Scan for the cell matching the given text and deliver its [X, Y] coordinate at center. 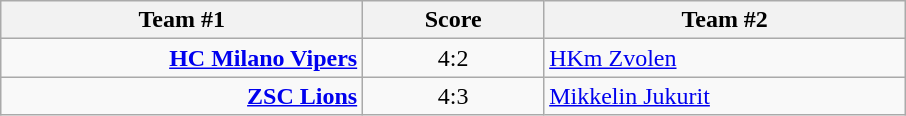
4:3 [454, 96]
Team #2 [725, 20]
HC Milano Vipers [182, 58]
4:2 [454, 58]
HKm Zvolen [725, 58]
Score [454, 20]
Team #1 [182, 20]
Mikkelin Jukurit [725, 96]
ZSC Lions [182, 96]
